Output the [x, y] coordinate of the center of the cell containing the given text.  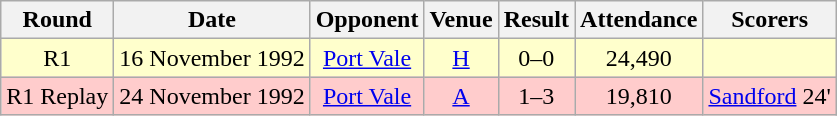
Round [58, 20]
Attendance [639, 20]
Venue [461, 20]
Opponent [367, 20]
A [461, 96]
Sandford 24' [770, 96]
19,810 [639, 96]
R1 Replay [58, 96]
Date [212, 20]
24,490 [639, 58]
Result [536, 20]
Scorers [770, 20]
0–0 [536, 58]
1–3 [536, 96]
16 November 1992 [212, 58]
H [461, 58]
24 November 1992 [212, 96]
R1 [58, 58]
